Capture the cell that displays the provided text and extract its [X, Y] central coordinate. 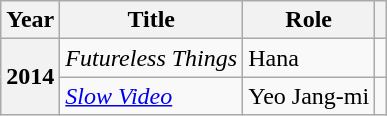
Role [309, 20]
Title [152, 20]
2014 [30, 77]
Slow Video [152, 96]
Futureless Things [152, 58]
Hana [309, 58]
Yeo Jang-mi [309, 96]
Year [30, 20]
